For the text-containing cell, return its midpoint in (x, y) coordinate format. 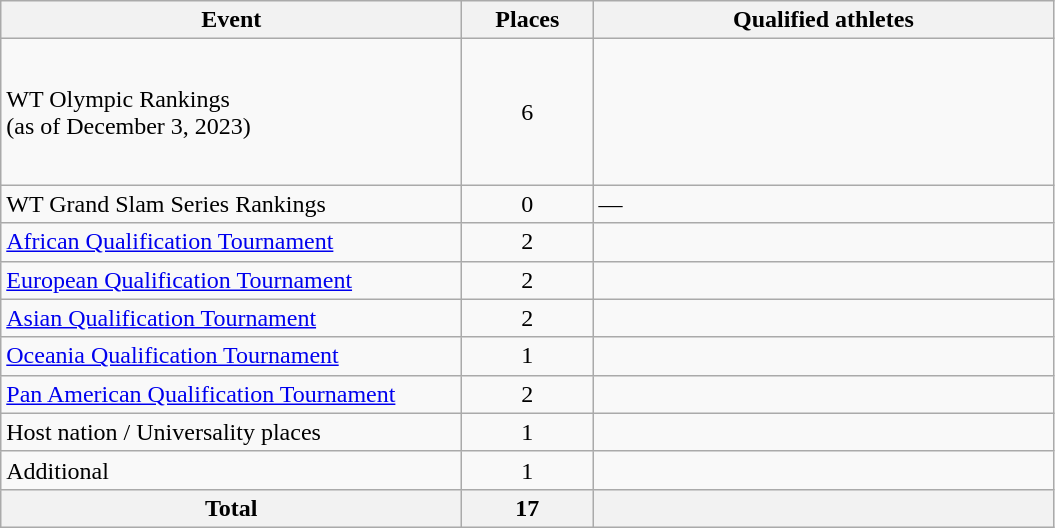
— (824, 204)
WT Grand Slam Series Rankings (232, 204)
17 (528, 508)
Places (528, 20)
Pan American Qualification Tournament (232, 394)
Oceania Qualification Tournament (232, 356)
Asian Qualification Tournament (232, 318)
African Qualification Tournament (232, 242)
Additional (232, 470)
WT Olympic Rankings(as of December 3, 2023) (232, 112)
European Qualification Tournament (232, 280)
Event (232, 20)
Total (232, 508)
Qualified athletes (824, 20)
Host nation / Universality places (232, 432)
6 (528, 112)
0 (528, 204)
